Identify which cell holds the provided text, then report its [x, y] central coordinate. 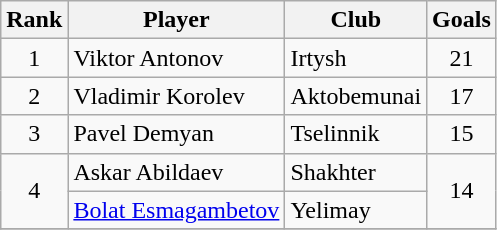
21 [462, 58]
Aktobemunai [356, 96]
Goals [462, 20]
Pavel Demyan [176, 134]
Irtysh [356, 58]
4 [34, 191]
Rank [34, 20]
2 [34, 96]
15 [462, 134]
Vladimir Korolev [176, 96]
Club [356, 20]
1 [34, 58]
Yelimay [356, 210]
14 [462, 191]
Tselinnik [356, 134]
Viktor Antonov [176, 58]
Bolat Esmagambetov [176, 210]
17 [462, 96]
Player [176, 20]
Shakhter [356, 172]
3 [34, 134]
Askar Abildaev [176, 172]
